Capture the cell that displays the provided text and extract its (x, y) central coordinate. 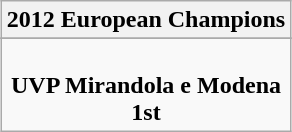
2012 European Champions (146, 20)
UVP Mirandola e Modena1st (146, 85)
